Pinpoint the cell where the given text exists, returning its [x, y] midpoint coordinate. 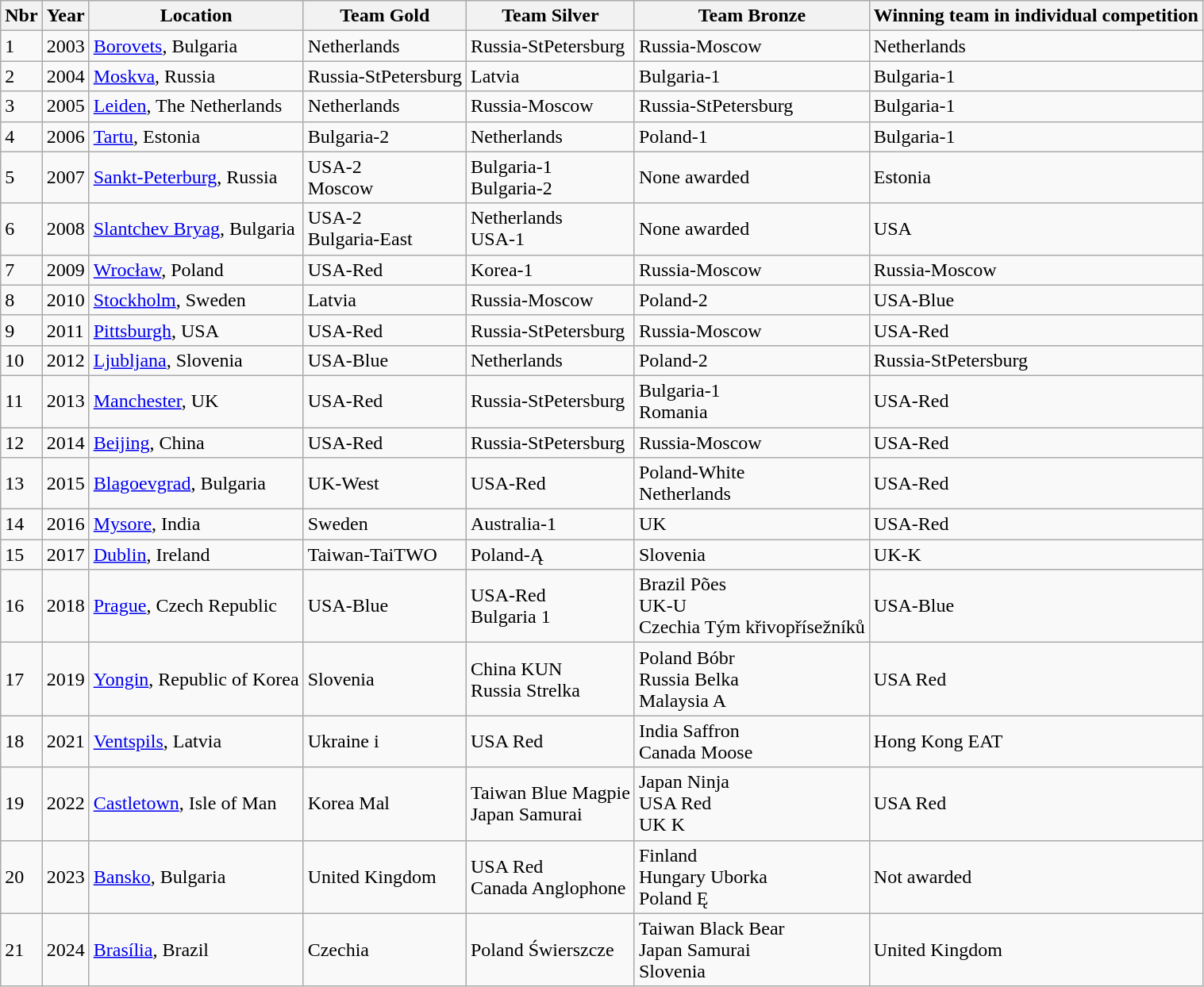
21 [21, 950]
Taiwan Black Bear Japan Samurai Slovenia [752, 950]
2010 [65, 300]
Bansko, Bulgaria [196, 877]
Team Gold [384, 16]
14 [21, 524]
11 [21, 401]
Bulgaria-1 Romania [752, 401]
1 [21, 46]
Netherlands USA-1 [550, 229]
2007 [65, 178]
Sankt-Peterburg, Russia [196, 178]
Brazil Pões UK-U Czechia Tým křivopřísežníků [752, 606]
Dublin, Ireland [196, 555]
Wrocław, Poland [196, 270]
Mysore, India [196, 524]
Poland-1 [752, 136]
2008 [65, 229]
Brasília, Brazil [196, 950]
UK-K [1036, 555]
Poland Świerszcze [550, 950]
17 [21, 679]
2003 [65, 46]
2004 [65, 76]
Finland Hungary Uborka Poland Ę [752, 877]
Not awarded [1036, 877]
Estonia [1036, 178]
Team Bronze [752, 16]
Manchester, UK [196, 401]
3 [21, 106]
2 [21, 76]
2019 [65, 679]
2005 [65, 106]
Prague, Czech Republic [196, 606]
Nbr [21, 16]
15 [21, 555]
Leiden, The Netherlands [196, 106]
2013 [65, 401]
10 [21, 360]
2009 [65, 270]
Pittsburgh, USA [196, 330]
2015 [65, 484]
Ventspils, Latvia [196, 741]
Stockholm, Sweden [196, 300]
Poland Bóbr Russia Belka Malaysia A [752, 679]
Taiwan-TaiTWO [384, 555]
Winning team in individual competition [1036, 16]
Moskva, Russia [196, 76]
Team Silver [550, 16]
UK [752, 524]
2012 [65, 360]
5 [21, 178]
UK-West [384, 484]
Castletown, Isle of Man [196, 804]
19 [21, 804]
2017 [65, 555]
Poland-Ą [550, 555]
India Saffron Canada Moose [752, 741]
2014 [65, 442]
USA-2 Moscow [384, 178]
USA Red Canada Anglophone [550, 877]
6 [21, 229]
2011 [65, 330]
Taiwan Blue Magpie Japan Samurai [550, 804]
2023 [65, 877]
12 [21, 442]
Czechia [384, 950]
Slantchev Bryag, Bulgaria [196, 229]
2022 [65, 804]
China KUN Russia Strelka [550, 679]
2018 [65, 606]
Sweden [384, 524]
Korea-1 [550, 270]
Borovets, Bulgaria [196, 46]
Bulgaria-2 [384, 136]
Yongin, Republic of Korea [196, 679]
Korea Mal [384, 804]
13 [21, 484]
Tartu, Estonia [196, 136]
Bulgaria-1 Bulgaria-2 [550, 178]
2016 [65, 524]
Location [196, 16]
7 [21, 270]
Blagoevgrad, Bulgaria [196, 484]
USA-2 Bulgaria-East [384, 229]
2021 [65, 741]
Ukraine і [384, 741]
Hong Kong EAT [1036, 741]
USA [1036, 229]
Beijing, China [196, 442]
4 [21, 136]
8 [21, 300]
16 [21, 606]
Japan Ninja USA Red UK K [752, 804]
USA-Red Bulgaria 1 [550, 606]
Australia-1 [550, 524]
Ljubljana, Slovenia [196, 360]
9 [21, 330]
2006 [65, 136]
2024 [65, 950]
20 [21, 877]
Year [65, 16]
18 [21, 741]
Poland-White Netherlands [752, 484]
